Pinpoint the cell where the given text exists, returning its (x, y) midpoint coordinate. 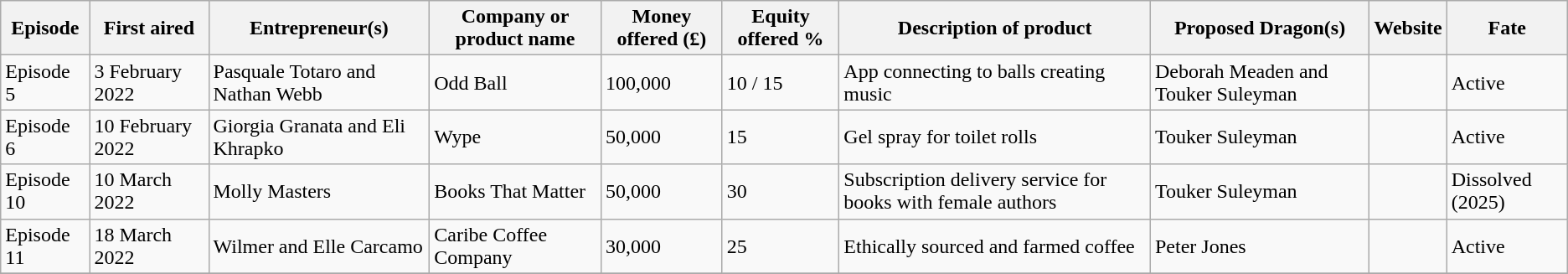
Dissolved (2025) (1507, 191)
18 March 2022 (149, 246)
Subscription delivery service for books with female authors (995, 191)
Equity offered % (781, 28)
Ethically sourced and farmed coffee (995, 246)
3 February 2022 (149, 82)
Money offered (£) (662, 28)
10 March 2022 (149, 191)
Proposed Dragon(s) (1260, 28)
10 / 15 (781, 82)
Entrepreneur(s) (319, 28)
15 (781, 137)
Company or product name (516, 28)
Caribe Coffee Company (516, 246)
30 (781, 191)
Deborah Meaden and Touker Suleyman (1260, 82)
Giorgia Granata and Eli Khrapko (319, 137)
Pasquale Totaro and Nathan Webb (319, 82)
Gel spray for toilet rolls (995, 137)
Episode 5 (45, 82)
Fate (1507, 28)
App connecting to balls creating music (995, 82)
Books That Matter (516, 191)
Molly Masters (319, 191)
Peter Jones (1260, 246)
Episode 6 (45, 137)
Episode 11 (45, 246)
Episode 10 (45, 191)
Description of product (995, 28)
30,000 (662, 246)
Wilmer and Elle Carcamo (319, 246)
10 February 2022 (149, 137)
Website (1408, 28)
Odd Ball (516, 82)
25 (781, 246)
First aired (149, 28)
Wype (516, 137)
100,000 (662, 82)
Episode (45, 28)
